Return (X, Y) of the center of cell containing provided text 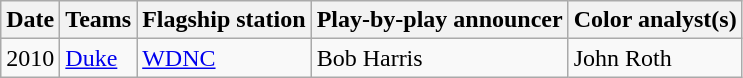
Duke (98, 58)
Color analyst(s) (655, 20)
Teams (98, 20)
Bob Harris (440, 58)
2010 (30, 58)
WDNC (224, 58)
Date (30, 20)
Flagship station (224, 20)
Play-by-play announcer (440, 20)
John Roth (655, 58)
